Search for the cell housing the specified text and yield its [X, Y] center coordinate. 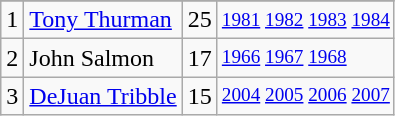
17 [200, 58]
John Salmon [103, 58]
Tony Thurman [103, 20]
3 [12, 96]
25 [200, 20]
1981 1982 1983 1984 [306, 20]
DeJuan Tribble [103, 96]
2 [12, 58]
2004 2005 2006 2007 [306, 96]
1 [12, 20]
15 [200, 96]
1966 1967 1968 [306, 58]
